Output the [X, Y] coordinate of the center of the cell containing the given text.  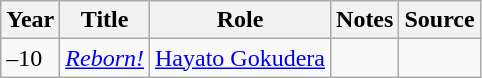
Year [30, 20]
Reborn! [105, 58]
–10 [30, 58]
Role [240, 20]
Notes [365, 20]
Title [105, 20]
Source [440, 20]
Hayato Gokudera [240, 58]
